Locate the cell with the specified text and output its [X, Y] center coordinate. 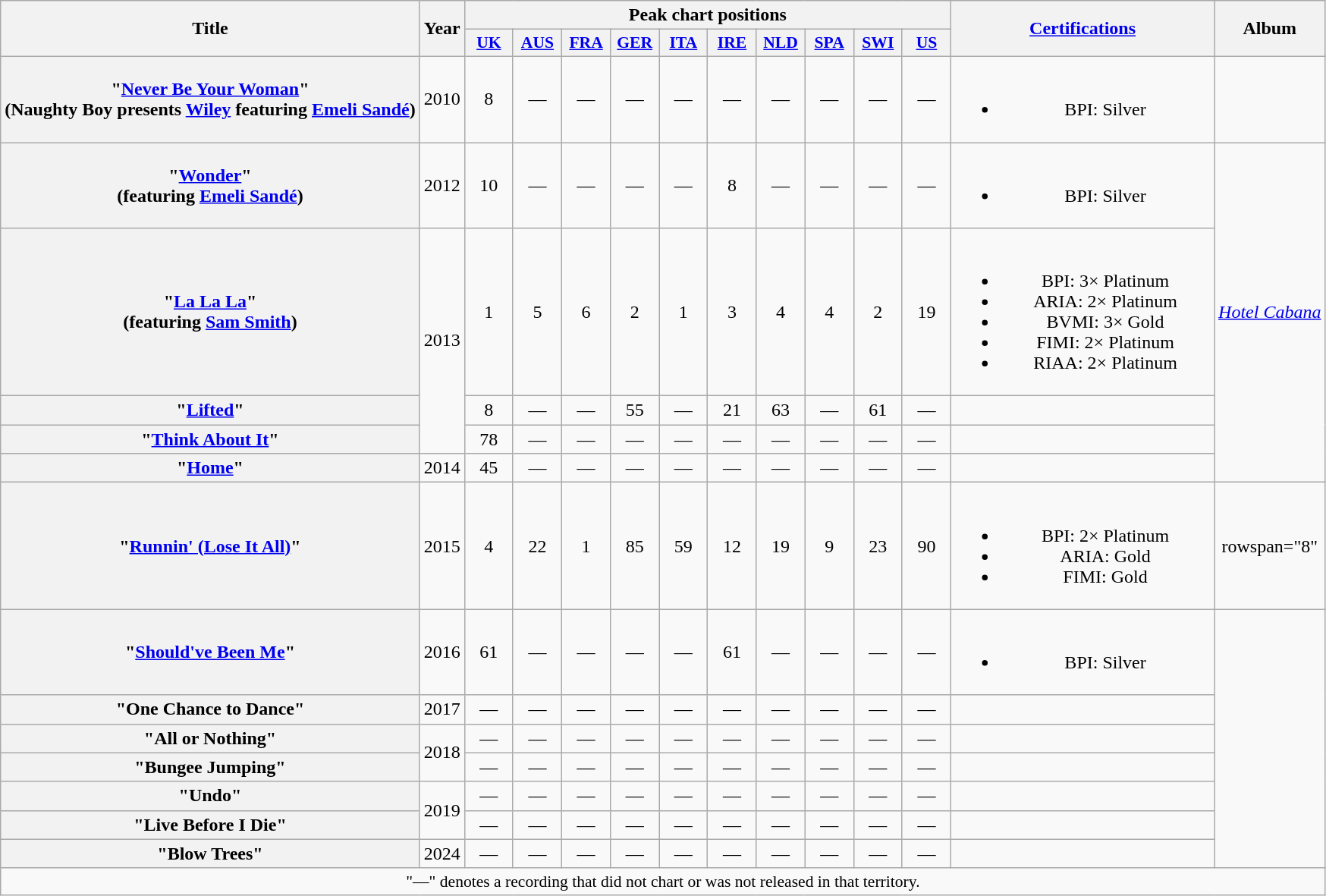
2019 [441, 810]
55 [635, 410]
23 [878, 546]
"Wonder"(featuring Emeli Sandé) [210, 185]
GER [635, 43]
2017 [441, 709]
2010 [441, 99]
"One Chance to Dance" [210, 709]
78 [489, 439]
"Runnin' (Lose It All)" [210, 546]
"Never Be Your Woman"(Naughty Boy presents Wiley featuring Emeli Sandé) [210, 99]
63 [781, 410]
IRE [732, 43]
Title [210, 29]
US [926, 43]
85 [635, 546]
FRA [586, 43]
AUS [537, 43]
2015 [441, 546]
21 [732, 410]
Hotel Cabana [1270, 313]
"Live Before I Die" [210, 825]
6 [586, 313]
"Blow Trees" [210, 854]
22 [537, 546]
"—" denotes a recording that did not chart or was not released in that territory. [663, 882]
2014 [441, 468]
2016 [441, 652]
BPI: 3× PlatinumARIA: 2× PlatinumBVMI: 3× GoldFIMI: 2× PlatinumRIAA: 2× Platinum [1083, 313]
"Home" [210, 468]
Certifications [1083, 29]
ITA [683, 43]
2012 [441, 185]
Year [441, 29]
"Think About It" [210, 439]
rowspan="8" [1270, 546]
2024 [441, 854]
Album [1270, 29]
SWI [878, 43]
"Bungee Jumping" [210, 767]
2013 [441, 341]
5 [537, 313]
9 [829, 546]
2018 [441, 753]
Peak chart positions [707, 15]
59 [683, 546]
10 [489, 185]
12 [732, 546]
BPI: 2× PlatinumARIA: GoldFIMI: Gold [1083, 546]
"All or Nothing" [210, 738]
"Should've Been Me" [210, 652]
UK [489, 43]
"Undo" [210, 796]
"Lifted" [210, 410]
45 [489, 468]
SPA [829, 43]
NLD [781, 43]
"La La La" (featuring Sam Smith) [210, 313]
3 [732, 313]
90 [926, 546]
